Provide the [X, Y] coordinate of the cell's center where the given text is located.  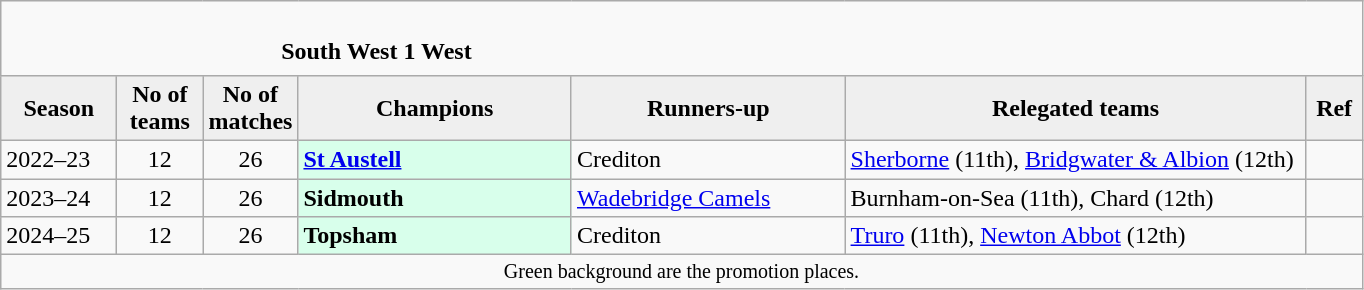
Runners-up [708, 108]
Truro (11th), Newton Abbot (12th) [1076, 236]
2023–24 [59, 197]
Topsham [435, 236]
Sherborne (11th), Bridgwater & Albion (12th) [1076, 159]
2022–23 [59, 159]
Relegated teams [1076, 108]
2024–25 [59, 236]
No of matches [250, 108]
Wadebridge Camels [708, 197]
No of teams [160, 108]
St Austell [435, 159]
Ref [1334, 108]
Sidmouth [435, 197]
Burnham-on-Sea (11th), Chard (12th) [1076, 197]
Green background are the promotion places. [682, 272]
Champions [435, 108]
Season [59, 108]
